Determine the [X, Y] coordinate at the center of the cell enclosing the given text.  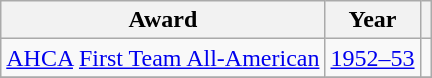
Year [372, 20]
Award [163, 20]
1952–53 [372, 58]
AHCA First Team All-American [163, 58]
